Identify which cell holds the provided text, then report its [x, y] central coordinate. 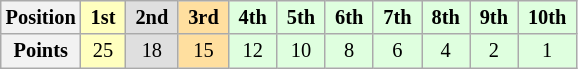
1 [547, 51]
1st [104, 17]
4 [446, 51]
6th [349, 17]
10th [547, 17]
3rd [203, 17]
Points [41, 51]
12 [253, 51]
7th [397, 17]
8th [446, 17]
2 [494, 51]
4th [253, 17]
8 [349, 51]
6 [397, 51]
15 [203, 51]
9th [494, 17]
Position [41, 17]
10 [301, 51]
5th [301, 17]
18 [152, 51]
2nd [152, 17]
25 [104, 51]
